From the cell containing the given text, extract its center point as [x, y] coordinate. 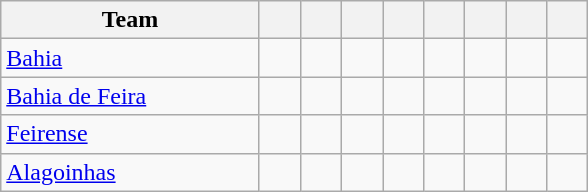
Feirense [130, 134]
Team [130, 20]
Bahia de Feira [130, 96]
Bahia [130, 58]
Alagoinhas [130, 172]
